Return the [X, Y] coordinate for the center point of the cell that contains the specified text.  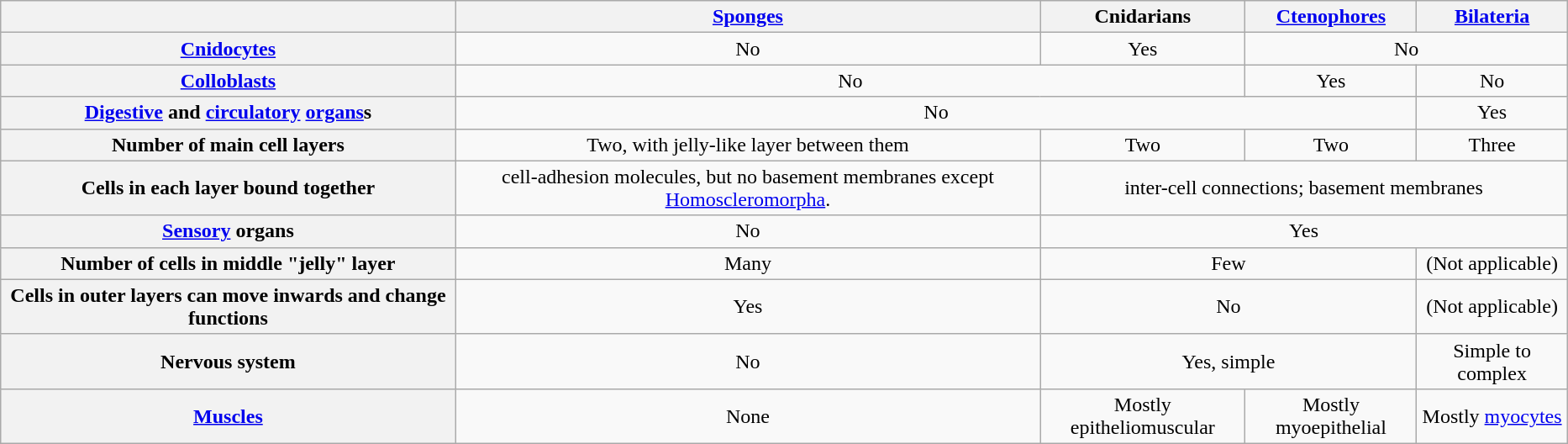
Three [1492, 145]
Mostly myocytes [1492, 415]
Mostly myoepithelial [1331, 415]
Digestive and circulatory organss [229, 113]
cell-adhesion molecules, but no basement membranes except Homoscleromorpha. [748, 188]
Many [748, 263]
Few [1229, 263]
Cnidocytes [229, 49]
Number of cells in middle "jelly" layer [229, 263]
Two, with jelly-like layer between them [748, 145]
Cnidarians [1143, 17]
Yes, simple [1229, 362]
Mostly epitheliomuscular [1143, 415]
Cells in each layer bound together [229, 188]
Sponges [748, 17]
None [748, 415]
Bilateria [1492, 17]
Sensory organs [229, 231]
Ctenophores [1331, 17]
inter-cell connections; basement membranes [1304, 188]
Cells in outer layers can move inwards and change functions [229, 306]
Simple to complex [1492, 362]
Muscles [229, 415]
Nervous system [229, 362]
Number of main cell layers [229, 145]
Colloblasts [229, 81]
